Scan for the cell matching the given text and deliver its (X, Y) coordinate at center. 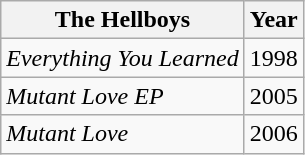
Everything You Learned (122, 58)
The Hellboys (122, 20)
Year (274, 20)
Mutant Love EP (122, 96)
2006 (274, 134)
2005 (274, 96)
1998 (274, 58)
Mutant Love (122, 134)
